Determine the [X, Y] coordinate at the center of the cell enclosing the given text.  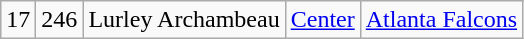
Atlanta Falcons [441, 20]
Lurley Archambeau [184, 20]
17 [18, 20]
246 [60, 20]
Center [322, 20]
